Pinpoint the cell where the given text exists, returning its [x, y] midpoint coordinate. 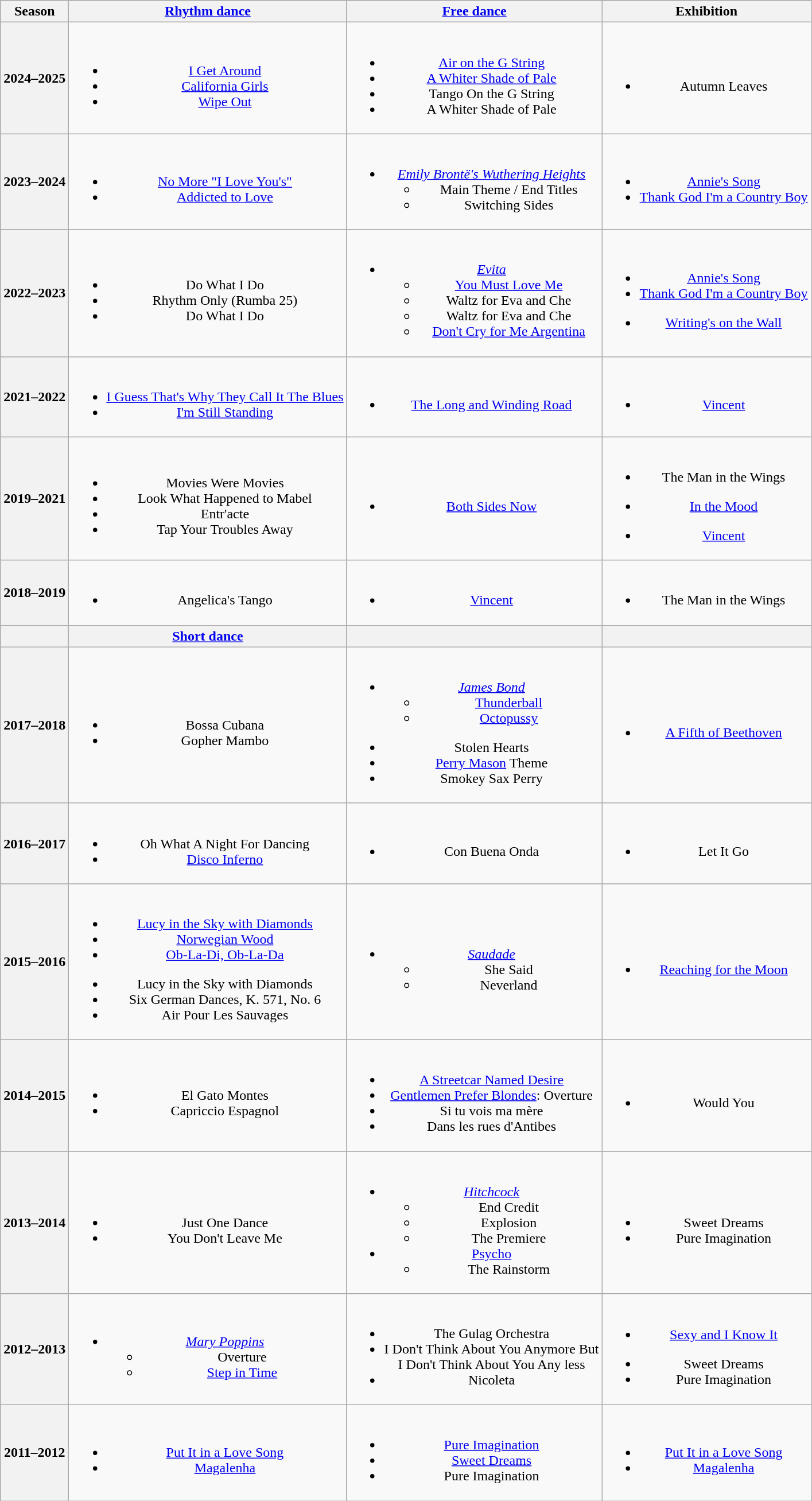
Bossa Cubana Gopher Mambo [208, 725]
The Man in the Wings In the Mood Vincent [706, 498]
2013–2014 [34, 1223]
2015–2016 [34, 961]
Evita You Must Love Me Waltz for Eva and Che Waltz for Eva and Che Don't Cry for Me Argentina [474, 293]
2021–2022 [34, 397]
El Gato Montes Capriccio Espagnol [208, 1095]
2022–2023 [34, 293]
A Streetcar Named DesireGentlemen Prefer Blondes: OvertureSi tu vois ma mère Dans les rues d'Antibes [474, 1095]
Would You [706, 1095]
Rhythm dance [208, 11]
Air on the G String A Whiter Shade of Pale Tango On the G String A Whiter Shade of Pale [474, 78]
2024–2025 [34, 78]
James BondThunderballOctopussy Stolen HeartsPerry Mason Theme Smokey Sax Perry [474, 725]
A Fifth of Beethoven [706, 725]
No More "I Love You's" Addicted to Love [208, 181]
I Get AroundCalifornia Girls Wipe Out [208, 78]
Lucy in the Sky with Diamonds Norwegian Wood Ob-La-Di, Ob-La-Da Lucy in the Sky with Diamonds Six German Dances, K. 571, No. 6 Air Pour Les Sauvages [208, 961]
Annie's SongThank God I'm a Country Boy [706, 181]
Autumn Leaves [706, 78]
Exhibition [706, 11]
Season [34, 11]
The Gulag Orchestra I Don't Think About You Anymore But I Don't Think About You Any less Nicoleta [474, 1349]
Sweet DreamsPure Imagination [706, 1223]
Pure Imagination Sweet Dreams Pure Imagination [474, 1453]
The Long and Winding Road [474, 397]
Oh What A Night For Dancing Disco Inferno [208, 843]
2019–2021 [34, 498]
Both Sides Now [474, 498]
2014–2015 [34, 1095]
2017–2018 [34, 725]
Sexy and I Know It Sweet DreamsPure Imagination [706, 1349]
2018–2019 [34, 592]
Free dance [474, 11]
Mary PoppinsOvertureStep in Time [208, 1349]
Just One Dance You Don't Leave Me [208, 1223]
Con Buena Onda [474, 843]
I Guess That's Why They Call It The Blues I'm Still Standing [208, 397]
HitchcockEnd CreditExplosionThe Premiere PsychoThe Rainstorm [474, 1223]
The Man in the Wings [706, 592]
Short dance [208, 636]
Let It Go [706, 843]
Do What I Do Rhythm Only (Rumba 25) Do What I Do [208, 293]
Movies Were Movies Look What Happened to Mabel Entr'acte Tap Your Troubles Away [208, 498]
Angelica's Tango [208, 592]
Annie's SongThank God I'm a Country Boy Writing's on the Wall [706, 293]
Reaching for the Moon [706, 961]
SaudadeShe Said Neverland [474, 961]
2012–2013 [34, 1349]
2023–2024 [34, 181]
2011–2012 [34, 1453]
Emily Brontë's Wuthering HeightsMain Theme / End TitlesSwitching Sides [474, 181]
2016–2017 [34, 843]
